Provide the [X, Y] coordinate of the cell's center where the given text is located.  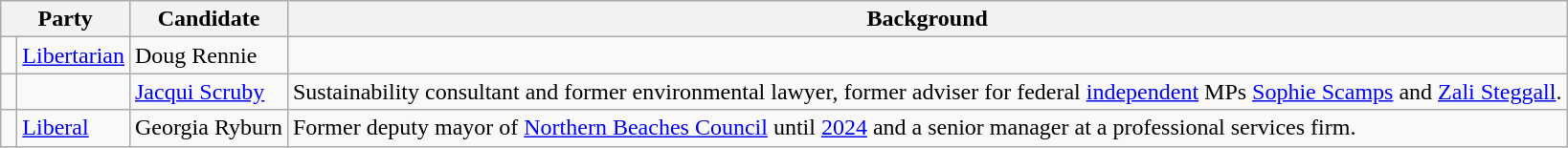
Georgia Ryburn [209, 128]
Liberal [74, 128]
Party [65, 19]
Sustainability consultant and former environmental lawyer, former adviser for federal independent MPs Sophie Scamps and Zali Steggall. [927, 92]
Libertarian [74, 55]
Doug Rennie [209, 55]
Jacqui Scruby [209, 92]
Candidate [209, 19]
Background [927, 19]
Former deputy mayor of Northern Beaches Council until 2024 and a senior manager at a professional services firm. [927, 128]
